Provide the (X, Y) coordinate of the cell's center where the given text is located.  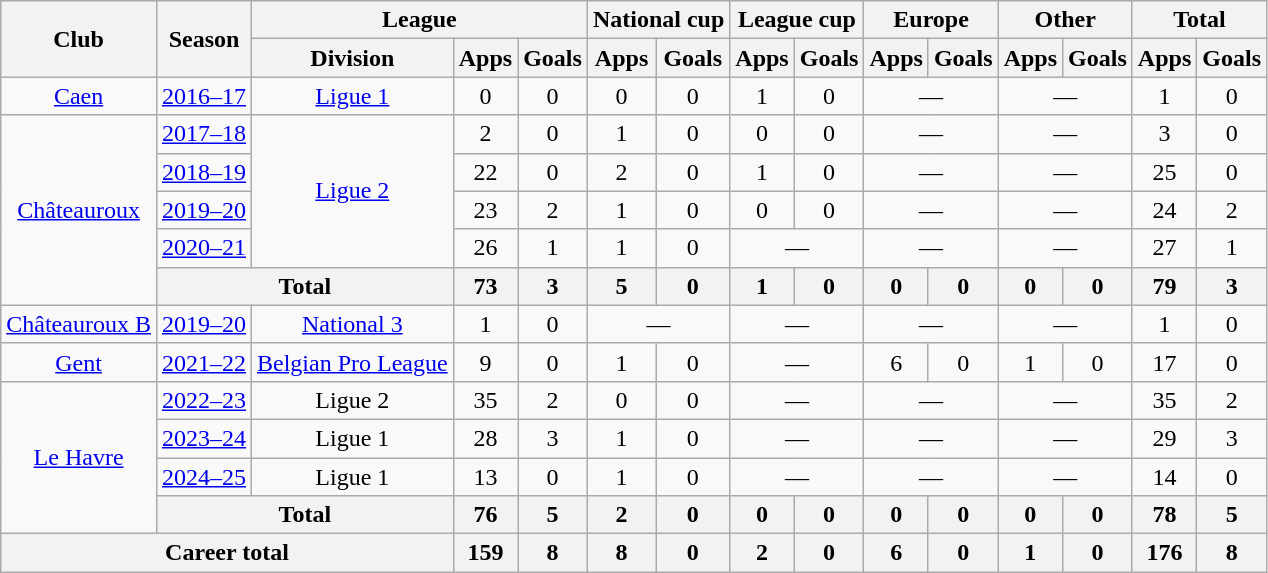
2024–25 (204, 477)
Division (353, 58)
176 (1164, 553)
27 (1164, 248)
73 (485, 286)
78 (1164, 515)
13 (485, 477)
National cup (658, 20)
159 (485, 553)
Caen (79, 96)
14 (1164, 477)
2018–19 (204, 172)
25 (1164, 172)
26 (485, 248)
League (420, 20)
76 (485, 515)
17 (1164, 362)
2022–23 (204, 400)
2020–21 (204, 248)
Châteauroux (79, 210)
79 (1164, 286)
29 (1164, 438)
Europe (931, 20)
2023–24 (204, 438)
2021–22 (204, 362)
Season (204, 39)
22 (485, 172)
Gent (79, 362)
Other (1065, 20)
23 (485, 210)
2016–17 (204, 96)
2017–18 (204, 134)
Career total (227, 553)
28 (485, 438)
9 (485, 362)
Belgian Pro League (353, 362)
National 3 (353, 324)
Châteauroux B (79, 324)
24 (1164, 210)
Le Havre (79, 457)
League cup (797, 20)
Club (79, 39)
